Search for the cell housing the specified text and yield its (X, Y) center coordinate. 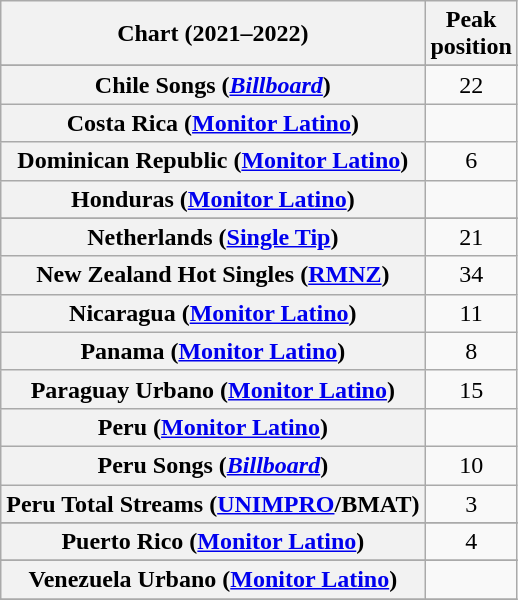
Nicaragua (Monitor Latino) (213, 313)
3 (471, 503)
Netherlands (Single Tip) (213, 237)
Paraguay Urbano (Monitor Latino) (213, 389)
Puerto Rico (Monitor Latino) (213, 542)
11 (471, 313)
Chile Songs (Billboard) (213, 85)
22 (471, 85)
Chart (2021–2022) (213, 34)
Costa Rica (Monitor Latino) (213, 123)
4 (471, 542)
15 (471, 389)
New Zealand Hot Singles (RMNZ) (213, 275)
6 (471, 161)
Panama (Monitor Latino) (213, 351)
Peru Songs (Billboard) (213, 465)
Peakposition (471, 34)
Dominican Republic (Monitor Latino) (213, 161)
8 (471, 351)
Peru (Monitor Latino) (213, 427)
Honduras (Monitor Latino) (213, 199)
34 (471, 275)
Venezuela Urbano (Monitor Latino) (213, 580)
10 (471, 465)
Peru Total Streams (UNIMPRO/BMAT) (213, 503)
21 (471, 237)
